Determine the [x, y] coordinate at the center of the cell enclosing the given text.  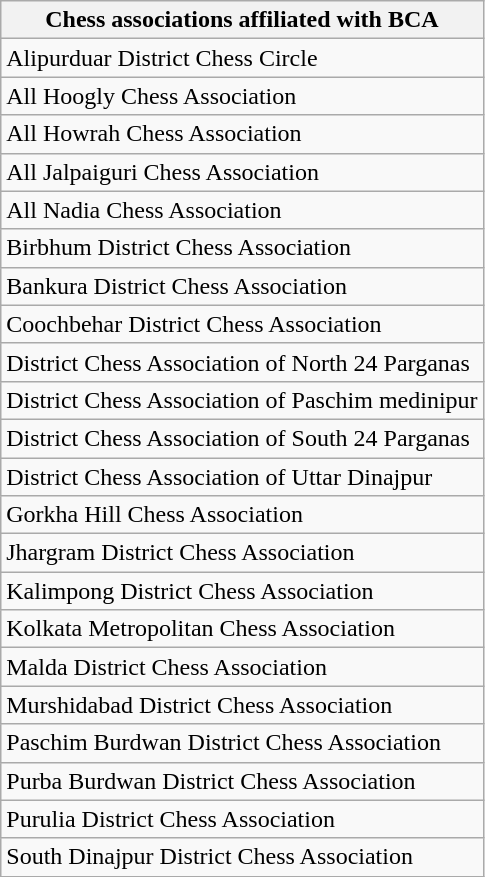
Chess associations affiliated with BCA [242, 20]
Bankura District Chess Association [242, 286]
All Nadia Chess Association [242, 210]
Gorkha Hill Chess Association [242, 515]
District Chess Association of Paschim medinipur [242, 400]
District Chess Association of North 24 Parganas [242, 362]
All Howrah Chess Association [242, 134]
District Chess Association of Uttar Dinajpur [242, 477]
Paschim Burdwan District Chess Association [242, 743]
Malda District Chess Association [242, 667]
Kalimpong District Chess Association [242, 591]
Jhargram District Chess Association [242, 553]
Alipurduar District Chess Circle [242, 58]
District Chess Association of South 24 Parganas [242, 438]
Murshidabad District Chess Association [242, 705]
Coochbehar District Chess Association [242, 324]
South Dinajpur District Chess Association [242, 857]
Birbhum District Chess Association [242, 248]
All Hoogly Chess Association [242, 96]
Kolkata Metropolitan Chess Association [242, 629]
All Jalpaiguri Chess Association [242, 172]
Purba Burdwan District Chess Association [242, 781]
Purulia District Chess Association [242, 819]
